Pinpoint the cell where the given text exists, returning its (X, Y) midpoint coordinate. 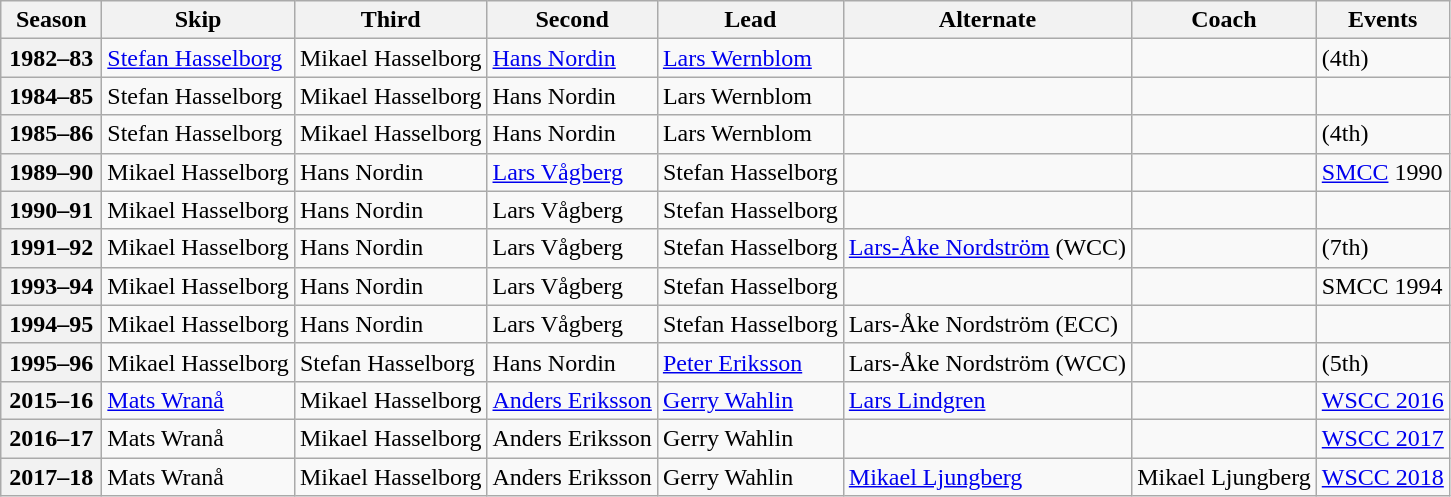
1990–91 (52, 210)
Lars Lindgren (987, 400)
1985–86 (52, 134)
Peter Eriksson (750, 362)
WSCC 2016 (1382, 400)
SMCC 1994 (1382, 286)
1984–85 (52, 96)
Lead (750, 20)
WSCC 2017 (1382, 438)
2015–16 (52, 400)
Coach (1224, 20)
1994–95 (52, 324)
1991–92 (52, 248)
(5th) (1382, 362)
SMCC 1990 (1382, 172)
Alternate (987, 20)
1993–94 (52, 286)
Lars-Åke Nordström (ECC) (987, 324)
1982–83 (52, 58)
Season (52, 20)
Third (390, 20)
Events (1382, 20)
WSCC 2018 (1382, 477)
2017–18 (52, 477)
Second (572, 20)
1989–90 (52, 172)
1995–96 (52, 362)
Skip (198, 20)
(7th) (1382, 248)
2016–17 (52, 438)
